For the text-containing cell, return its midpoint in (x, y) coordinate format. 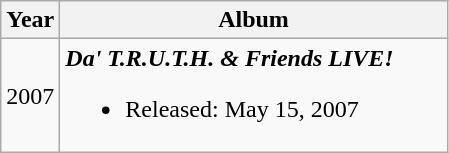
Da' T.R.U.T.H. & Friends LIVE! Released: May 15, 2007 (254, 96)
2007 (30, 96)
Year (30, 20)
Album (254, 20)
